Pinpoint the cell where the given text exists, returning its (X, Y) midpoint coordinate. 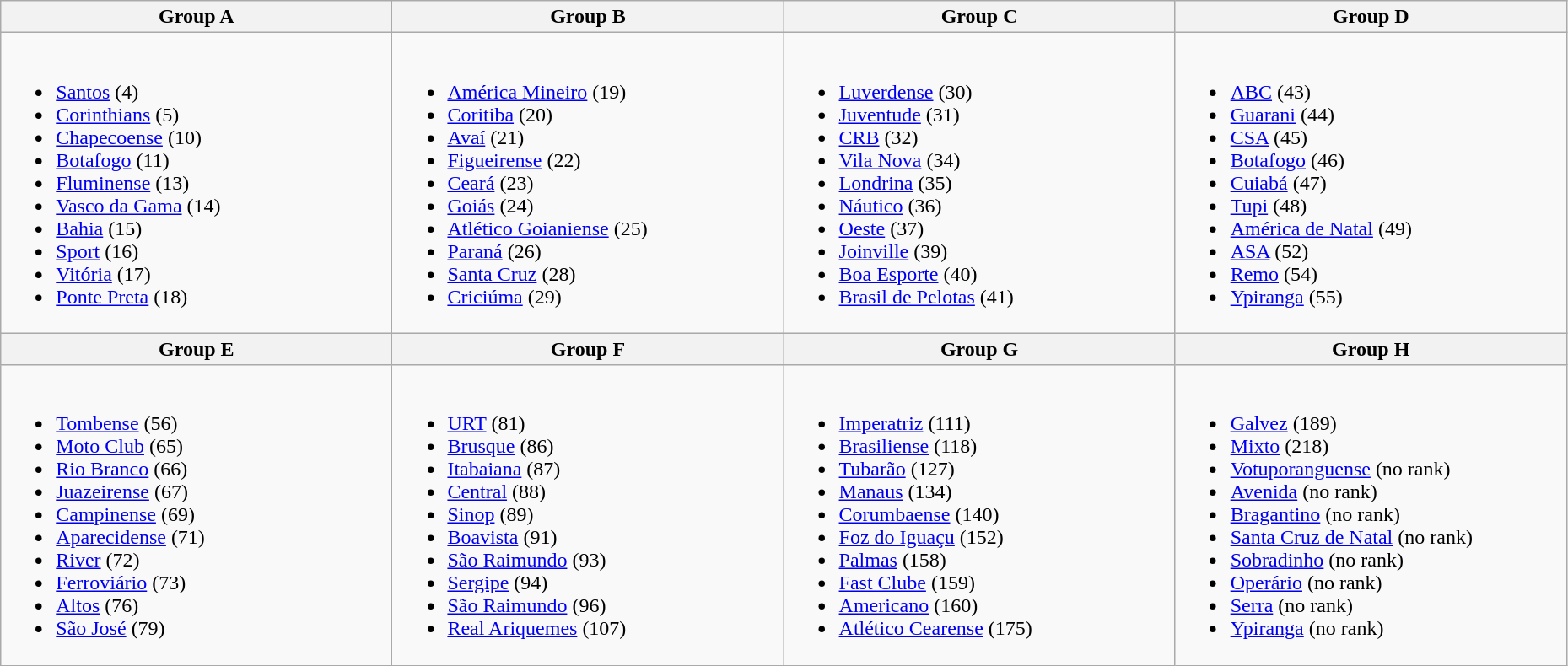
Group G (979, 349)
Tombense (56) Moto Club (65) Rio Branco (66) Juazeirense (67) Campinense (69) Aparecidense (71) River (72) Ferroviário (73) Altos (76) São José (79) (197, 515)
Group F (588, 349)
Group C (979, 17)
Group E (197, 349)
Santos (4) Corinthians (5) Chapecoense (10) Botafogo (11) Fluminense (13) Vasco da Gama (14) Bahia (15) Sport (16) Vitória (17) Ponte Preta (18) (197, 183)
ABC (43) Guarani (44) CSA (45) Botafogo (46) Cuiabá (47) Tupi (48) América de Natal (49) ASA (52) Remo (54) Ypiranga (55) (1371, 183)
Group D (1371, 17)
Group B (588, 17)
URT (81) Brusque (86) Itabaiana (87) Central (88) Sinop (89) Boavista (91) São Raimundo (93) Sergipe (94) São Raimundo (96) Real Ariquemes (107) (588, 515)
Group A (197, 17)
Luverdense (30) Juventude (31) CRB (32) Vila Nova (34) Londrina (35) Náutico (36) Oeste (37) Joinville (39) Boa Esporte (40) Brasil de Pelotas (41) (979, 183)
Group H (1371, 349)
